Search for the cell housing the specified text and yield its (x, y) center coordinate. 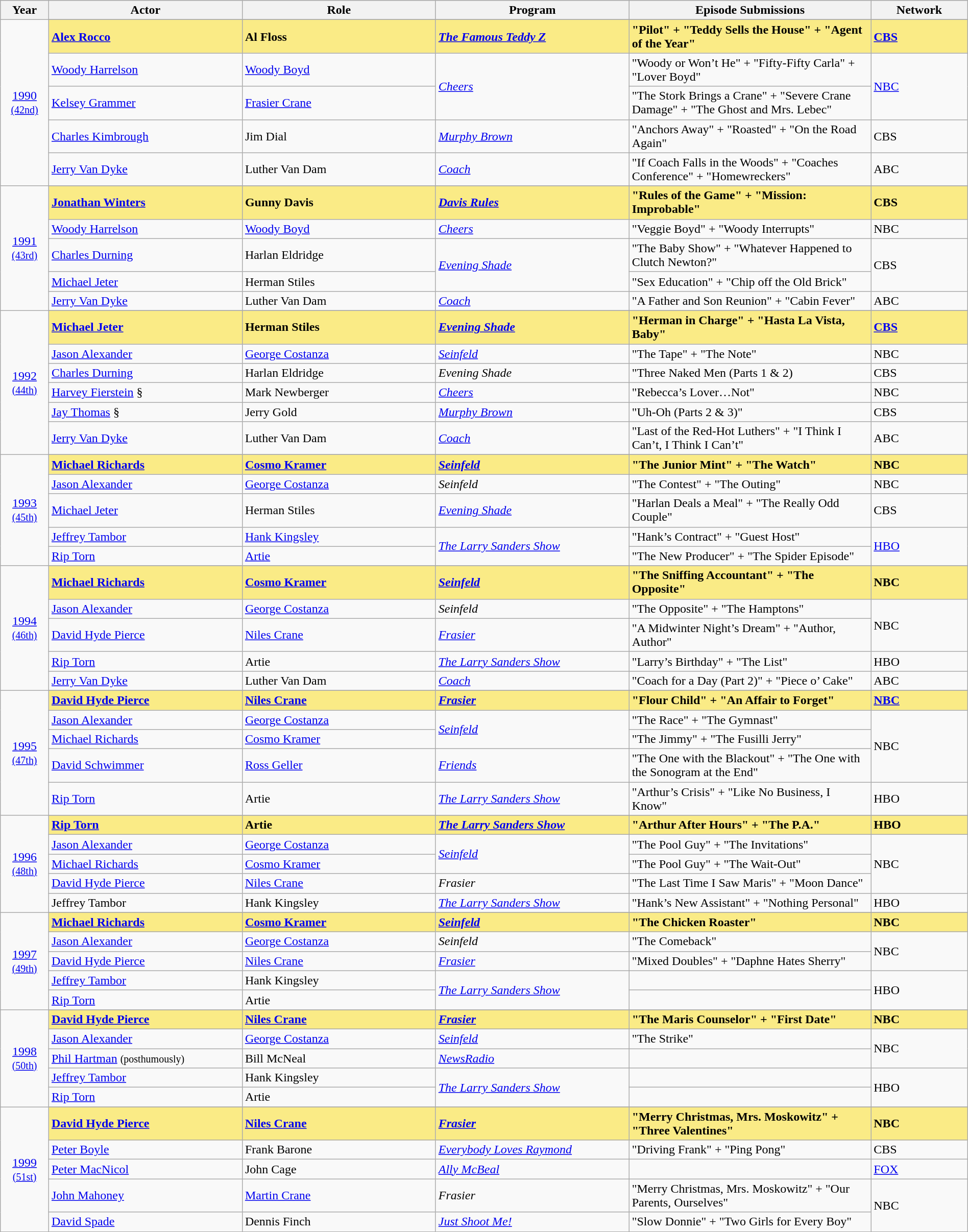
"Merry Christmas, Mrs. Moskowitz" + "Our Parents, Ourselves" (750, 1196)
Phil Hartman (posthumously) (145, 1058)
Actor (145, 10)
John Cage (339, 1169)
"Hank’s New Assistant" + "Nothing Personal" (750, 903)
1998(50th) (25, 1058)
"A Father and Son Reunion" + "Cabin Fever" (750, 301)
"The Opposite" + "The Hamptons" (750, 609)
Jim Dial (339, 136)
"Merry Christmas, Mrs. Moskowitz" + "Three Valentines" (750, 1123)
"The Contest" + "The Outing" (750, 484)
Everybody Loves Raymond (532, 1150)
Mark Newberger (339, 393)
Peter Boyle (145, 1150)
Gunny Davis (339, 202)
"Sex Education" + "Chip off the Old Brick" (750, 281)
"If Coach Falls in the Woods" + "Coaches Conference" + "Homewreckers" (750, 170)
"A Midwinter Night’s Dream" + "Author, Author" (750, 635)
Ross Geller (339, 766)
"The Last Time I Saw Maris" + "Moon Dance" (750, 883)
"Veggie Boyd" + "Woody Interrupts" (750, 229)
Frasier Crane (339, 103)
"The One with the Blackout" + "The One with the Sonogram at the End" (750, 766)
The Famous Teddy Z (532, 37)
Kelsey Grammer (145, 103)
"The Jimmy" + "The Fusilli Jerry" (750, 739)
"The Baby Show" + "Whatever Happened to Clutch Newton?" (750, 255)
"Arthur’s Crisis" + "Like No Business, I Know" (750, 799)
"Larry’s Birthday" + "The List" (750, 661)
David Spade (145, 1222)
1997(49th) (25, 961)
"Herman in Charge" + "Hasta La Vista, Baby" (750, 327)
Network (919, 10)
Jerry Gold (339, 412)
Martin Crane (339, 1196)
"The Pool Guy" + "The Invitations" (750, 844)
Peter MacNicol (145, 1169)
"The New Producer" + "The Spider Episode" (750, 556)
1995(47th) (25, 753)
Program (532, 10)
"The Junior Mint" + "The Watch" (750, 465)
"Rebecca’s Lover…Not" (750, 393)
Charles Kimbrough (145, 136)
Year (25, 10)
John Mahoney (145, 1196)
1991(43rd) (25, 248)
Al Floss (339, 37)
Jay Thomas § (145, 412)
"The Stork Brings a Crane" + "Severe Crane Damage" + "The Ghost and Mrs. Lebec" (750, 103)
"The Race" + "The Gymnast" (750, 719)
"Woody or Won’t He" + "Fifty-Fifty Carla" + "Lover Boyd" (750, 69)
Role (339, 10)
"Slow Donnie" + "Two Girls for Every Boy" (750, 1222)
"The Maris Counselor" + "First Date" (750, 1019)
Davis Rules (532, 202)
1999(51st) (25, 1169)
"Pilot" + "Teddy Sells the House" + "Agent of the Year" (750, 37)
1996(48th) (25, 864)
"Harlan Deals a Meal" + "The Really Odd Couple" (750, 511)
1993(45th) (25, 511)
David Schwimmer (145, 766)
FOX (919, 1169)
Bill McNeal (339, 1058)
"Arthur After Hours" + "The P.A." (750, 825)
"The Tape" + "The Note" (750, 354)
"Rules of the Game" + "Mission: Improbable" (750, 202)
"Hank’s Contract" + "Guest Host" (750, 537)
"Mixed Doubles" + "Daphne Hates Sherry" (750, 961)
1994(46th) (25, 628)
NewsRadio (532, 1058)
Friends (532, 766)
Episode Submissions (750, 10)
"Flour Child" + "An Affair to Forget" (750, 700)
Just Shoot Me! (532, 1222)
Ally McBeal (532, 1169)
Harvey Fierstein § (145, 393)
Alex Rocco (145, 37)
1992(44th) (25, 382)
"Coach for a Day (Part 2)" + "Piece o’ Cake" (750, 681)
"The Comeback" (750, 941)
Dennis Finch (339, 1222)
Frank Barone (339, 1150)
"Three Naked Men (Parts 1 & 2) (750, 373)
"The Strike" (750, 1038)
"Anchors Away" + "Roasted" + "On the Road Again" (750, 136)
1990(42nd) (25, 103)
"Last of the Red-Hot Luthers" + "I Think I Can’t, I Think I Can’t" (750, 438)
"The Chicken Roaster" (750, 922)
"Uh-Oh (Parts 2 & 3)" (750, 412)
"The Sniffing Accountant" + "The Opposite" (750, 582)
"Driving Frank" + "Ping Pong" (750, 1150)
Jonathan Winters (145, 202)
"The Pool Guy" + "The Wait-Out" (750, 864)
